Locate the cell with the specified text and output its [X, Y] center coordinate. 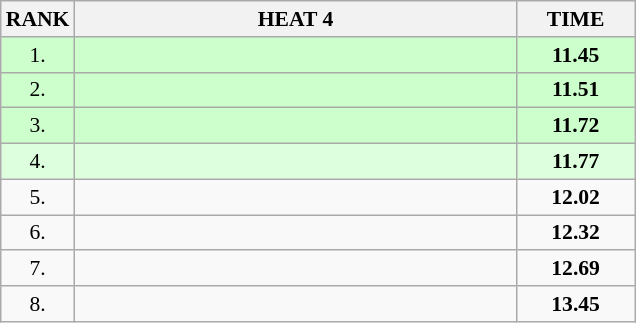
3. [38, 126]
5. [38, 197]
12.02 [576, 197]
1. [38, 55]
11.72 [576, 126]
12.69 [576, 269]
2. [38, 90]
HEAT 4 [295, 19]
13.45 [576, 304]
11.51 [576, 90]
4. [38, 162]
11.77 [576, 162]
7. [38, 269]
8. [38, 304]
RANK [38, 19]
TIME [576, 19]
11.45 [576, 55]
12.32 [576, 233]
6. [38, 233]
